Pinpoint the cell where the given text exists, returning its [x, y] midpoint coordinate. 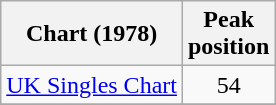
Peakposition [228, 34]
54 [228, 85]
UK Singles Chart [92, 85]
Chart (1978) [92, 34]
